Pinpoint the cell where the given text exists, returning its (x, y) midpoint coordinate. 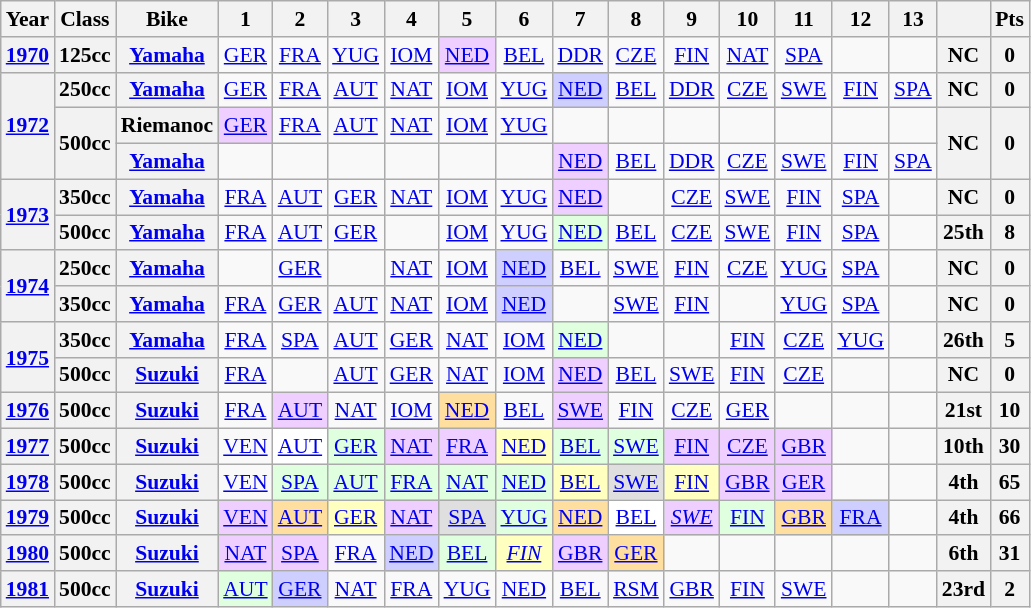
125cc (85, 55)
6th (964, 554)
10th (964, 447)
11 (804, 19)
1981 (28, 589)
7 (580, 19)
Riemanoc (167, 126)
6 (524, 19)
66 (1010, 518)
1974 (28, 286)
1970 (28, 55)
23rd (964, 589)
30 (1010, 447)
1 (245, 19)
31 (1010, 554)
1973 (28, 214)
12 (860, 19)
1972 (28, 126)
3 (356, 19)
1975 (28, 358)
Bike (167, 19)
Year (28, 19)
26th (964, 340)
13 (913, 19)
Pts (1010, 19)
25th (964, 233)
1977 (28, 447)
9 (692, 19)
RSM (636, 589)
1979 (28, 518)
1980 (28, 554)
1976 (28, 411)
1978 (28, 482)
21st (964, 411)
Class (85, 19)
65 (1010, 482)
4 (411, 19)
